Search for the cell housing the specified text and yield its (x, y) center coordinate. 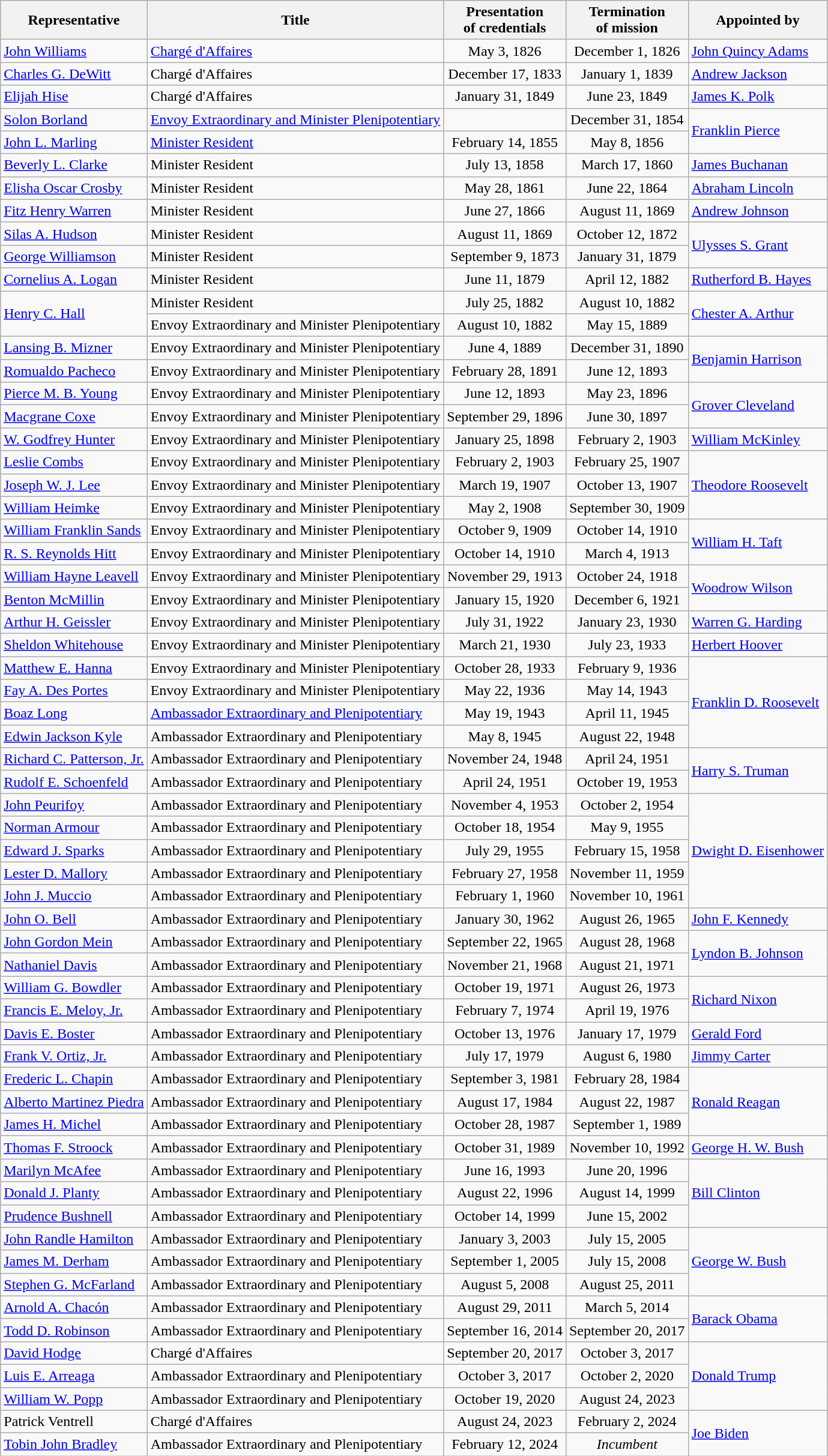
October 28, 1933 (505, 668)
June 30, 1897 (627, 417)
May 2, 1908 (505, 508)
Tobin John Bradley (74, 1445)
May 23, 1896 (627, 394)
August 21, 1971 (627, 964)
Richard C. Patterson, Jr. (74, 759)
February 25, 1907 (627, 462)
Rudolf E. Schoenfeld (74, 782)
William McKinley (758, 439)
October 19, 1953 (627, 782)
John Gordon Mein (74, 942)
Franklin D. Roosevelt (758, 702)
January 31, 1849 (505, 97)
Harry S. Truman (758, 771)
October 28, 1987 (505, 1125)
August 14, 1999 (627, 1193)
Nathaniel Davis (74, 964)
June 20, 1996 (627, 1170)
November 11, 1959 (627, 873)
James M. Derham (74, 1262)
December 6, 1921 (627, 599)
August 5, 2008 (505, 1284)
December 1, 1826 (627, 51)
August 17, 1984 (505, 1102)
October 13, 1976 (505, 1033)
Jimmy Carter (758, 1056)
November 24, 1948 (505, 759)
May 8, 1856 (627, 142)
Elijah Hise (74, 97)
Macgrane Coxe (74, 417)
Norman Armour (74, 828)
William Franklin Sands (74, 531)
Edwin Jackson Kyle (74, 736)
Gerald Ford (758, 1033)
Rutherford B. Hayes (758, 279)
Herbert Hoover (758, 645)
Ronald Reagan (758, 1102)
Romualdo Pacheco (74, 371)
James K. Polk (758, 97)
Presentationof credentials (505, 20)
May 28, 1861 (505, 188)
Incumbent (627, 1445)
August 26, 1973 (627, 987)
Boaz Long (74, 714)
February 1, 1960 (505, 896)
January 23, 1930 (627, 622)
Warren G. Harding (758, 622)
September 9, 1873 (505, 256)
May 22, 1936 (505, 691)
September 1, 2005 (505, 1262)
Bill Clinton (758, 1193)
Donald Trump (758, 1376)
March 17, 1860 (627, 165)
October 19, 2020 (505, 1399)
Theodore Roosevelt (758, 485)
October 2, 2020 (627, 1376)
Francis E. Meloy, Jr. (74, 1010)
February 7, 1974 (505, 1010)
Grover Cleveland (758, 405)
February 27, 1958 (505, 873)
April 11, 1945 (627, 714)
Abraham Lincoln (758, 188)
May 15, 1889 (627, 325)
James Buchanan (758, 165)
January 17, 1979 (627, 1033)
October 13, 1907 (627, 485)
January 15, 1920 (505, 599)
June 15, 2002 (627, 1216)
October 14, 1999 (505, 1216)
Henry C. Hall (74, 313)
R. S. Reynolds Hitt (74, 553)
June 16, 1993 (505, 1170)
November 21, 1968 (505, 964)
September 30, 1909 (627, 508)
November 29, 1913 (505, 576)
Patrick Ventrell (74, 1422)
August 28, 1968 (627, 942)
October 18, 1954 (505, 828)
Charles G. DeWitt (74, 74)
December 31, 1854 (627, 119)
John J. Muccio (74, 896)
James H. Michel (74, 1125)
May 8, 1945 (505, 736)
George Williamson (74, 256)
Andrew Johnson (758, 211)
Chester A. Arthur (758, 313)
March 21, 1930 (505, 645)
Frank V. Ortiz, Jr. (74, 1056)
Appointed by (758, 20)
George W. Bush (758, 1262)
John Williams (74, 51)
November 10, 1992 (627, 1148)
John O. Bell (74, 919)
December 17, 1833 (505, 74)
August 25, 2011 (627, 1284)
September 1, 1989 (627, 1125)
Donald J. Planty (74, 1193)
William G. Bowdler (74, 987)
June 22, 1864 (627, 188)
February 9, 1936 (627, 668)
July 23, 1933 (627, 645)
June 4, 1889 (505, 348)
George H. W. Bush (758, 1148)
Title (295, 20)
June 11, 1879 (505, 279)
June 23, 1849 (627, 97)
October 9, 1909 (505, 531)
Barack Obama (758, 1319)
July 31, 1922 (505, 622)
December 31, 1890 (627, 348)
Davis E. Boster (74, 1033)
January 1, 1839 (627, 74)
Lester D. Mallory (74, 873)
Silas A. Hudson (74, 233)
July 25, 1882 (505, 302)
Joe Biden (758, 1433)
Prudence Bushnell (74, 1216)
William W. Popp (74, 1399)
Arthur H. Geissler (74, 622)
John L. Marling (74, 142)
Arnold A. Chacón (74, 1307)
Cornelius A. Logan (74, 279)
Joseph W. J. Lee (74, 485)
May 14, 1943 (627, 691)
February 15, 1958 (627, 850)
Thomas F. Stroock (74, 1148)
July 15, 2008 (627, 1262)
Marilyn McAfee (74, 1170)
June 27, 1866 (505, 211)
July 17, 1979 (505, 1056)
November 10, 1961 (627, 896)
February 14, 1855 (505, 142)
Pierce M. B. Young (74, 394)
January 31, 1879 (627, 256)
January 30, 1962 (505, 919)
William Heimke (74, 508)
John Peurifoy (74, 805)
Edward J. Sparks (74, 850)
Todd D. Robinson (74, 1330)
Solon Borland (74, 119)
Representative (74, 20)
Woodrow Wilson (758, 588)
Beverly L. Clarke (74, 165)
September 3, 1981 (505, 1079)
September 29, 1896 (505, 417)
August 26, 1965 (627, 919)
Stephen G. McFarland (74, 1284)
Ulysses S. Grant (758, 245)
July 15, 2005 (627, 1239)
August 22, 1948 (627, 736)
October 19, 1971 (505, 987)
Alberto Martinez Piedra (74, 1102)
January 3, 2003 (505, 1239)
John Randle Hamilton (74, 1239)
September 22, 1965 (505, 942)
February 28, 1984 (627, 1079)
July 13, 1858 (505, 165)
February 28, 1891 (505, 371)
Franklin Pierce (758, 131)
Richard Nixon (758, 999)
October 12, 1872 (627, 233)
William Hayne Leavell (74, 576)
Lansing B. Mizner (74, 348)
August 22, 1987 (627, 1102)
W. Godfrey Hunter (74, 439)
November 4, 1953 (505, 805)
Sheldon Whitehouse (74, 645)
March 19, 1907 (505, 485)
May 19, 1943 (505, 714)
Leslie Combs (74, 462)
Elisha Oscar Crosby (74, 188)
July 29, 1955 (505, 850)
Andrew Jackson (758, 74)
David Hodge (74, 1353)
October 31, 1989 (505, 1148)
March 5, 2014 (627, 1307)
Benton McMillin (74, 599)
September 16, 2014 (505, 1330)
Fitz Henry Warren (74, 211)
October 2, 1954 (627, 805)
Lyndon B. Johnson (758, 953)
May 9, 1955 (627, 828)
April 12, 1882 (627, 279)
August 29, 2011 (505, 1307)
October 24, 1918 (627, 576)
February 2, 2024 (627, 1422)
Luis E. Arreaga (74, 1376)
John Quincy Adams (758, 51)
March 4, 1913 (627, 553)
Fay A. Des Portes (74, 691)
May 3, 1826 (505, 51)
William H. Taft (758, 542)
Benjamin Harrison (758, 359)
Dwight D. Eisenhower (758, 850)
August 22, 1996 (505, 1193)
Terminationof mission (627, 20)
John F. Kennedy (758, 919)
February 12, 2024 (505, 1445)
Matthew E. Hanna (74, 668)
August 6, 1980 (627, 1056)
April 19, 1976 (627, 1010)
January 25, 1898 (505, 439)
Frederic L. Chapin (74, 1079)
